Determine the (X, Y) coordinate at the center of the cell enclosing the given text.  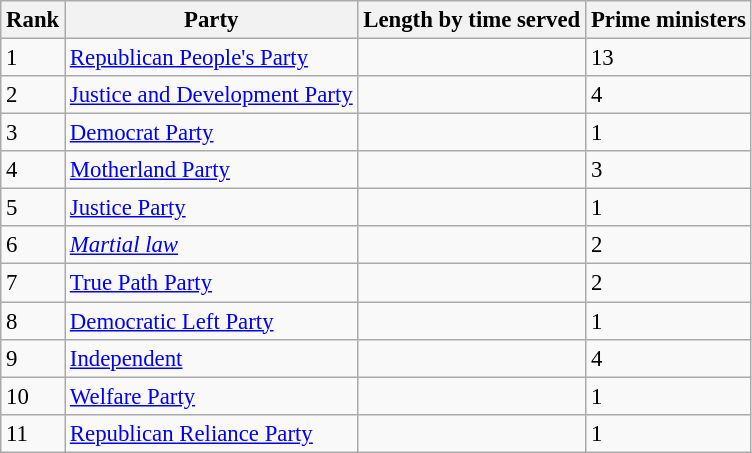
Prime ministers (669, 20)
13 (669, 58)
Democratic Left Party (212, 321)
5 (33, 208)
11 (33, 433)
Republican Reliance Party (212, 433)
10 (33, 396)
Justice Party (212, 208)
Democrat Party (212, 133)
9 (33, 358)
True Path Party (212, 283)
8 (33, 321)
Independent (212, 358)
7 (33, 283)
Martial law (212, 245)
Length by time served (472, 20)
Republican People's Party (212, 58)
6 (33, 245)
Motherland Party (212, 170)
Party (212, 20)
Justice and Development Party (212, 95)
Welfare Party (212, 396)
Rank (33, 20)
